Search for the cell housing the specified text and yield its (x, y) center coordinate. 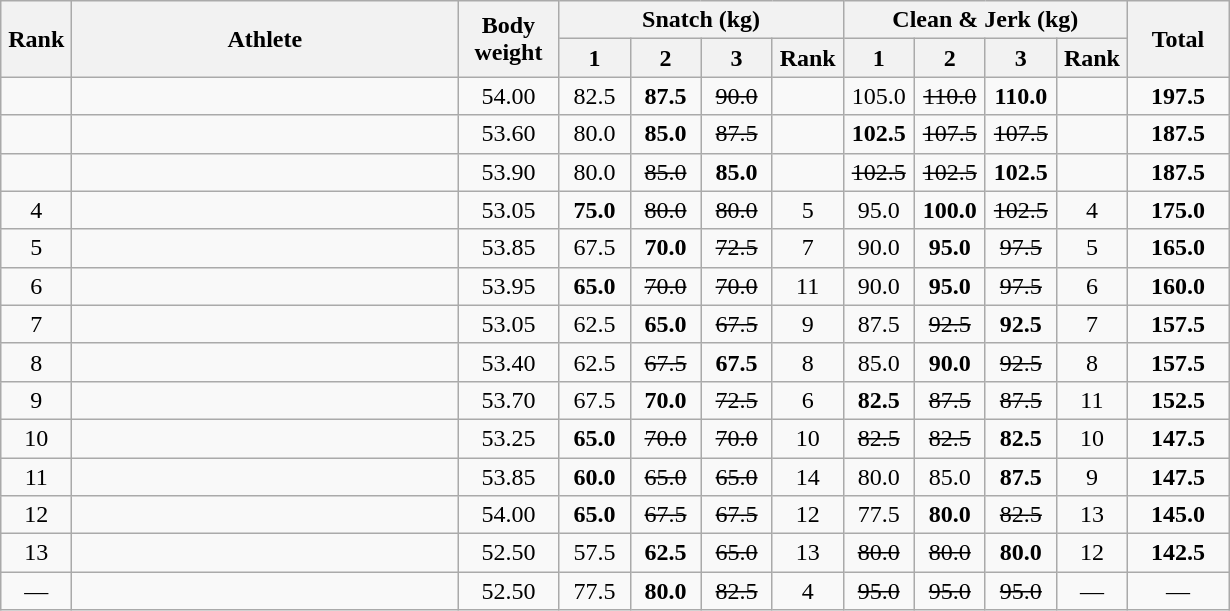
165.0 (1178, 248)
53.25 (508, 438)
Body weight (508, 39)
14 (808, 477)
75.0 (594, 210)
160.0 (1178, 286)
53.90 (508, 172)
60.0 (594, 477)
100.0 (950, 210)
53.40 (508, 362)
Total (1178, 39)
57.5 (594, 553)
105.0 (878, 96)
197.5 (1178, 96)
145.0 (1178, 515)
142.5 (1178, 553)
152.5 (1178, 400)
Snatch (kg) (701, 20)
53.70 (508, 400)
Athlete (265, 39)
Clean & Jerk (kg) (985, 20)
175.0 (1178, 210)
53.60 (508, 134)
53.95 (508, 286)
